Scan for the cell matching the given text and deliver its [X, Y] coordinate at center. 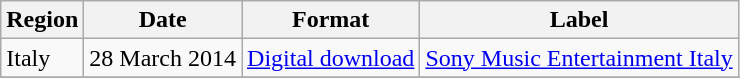
Italy [42, 58]
Format [331, 20]
Region [42, 20]
Label [579, 20]
Date [163, 20]
Digital download [331, 58]
Sony Music Entertainment Italy [579, 58]
28 March 2014 [163, 58]
